Scan for the cell matching the given text and deliver its [x, y] coordinate at center. 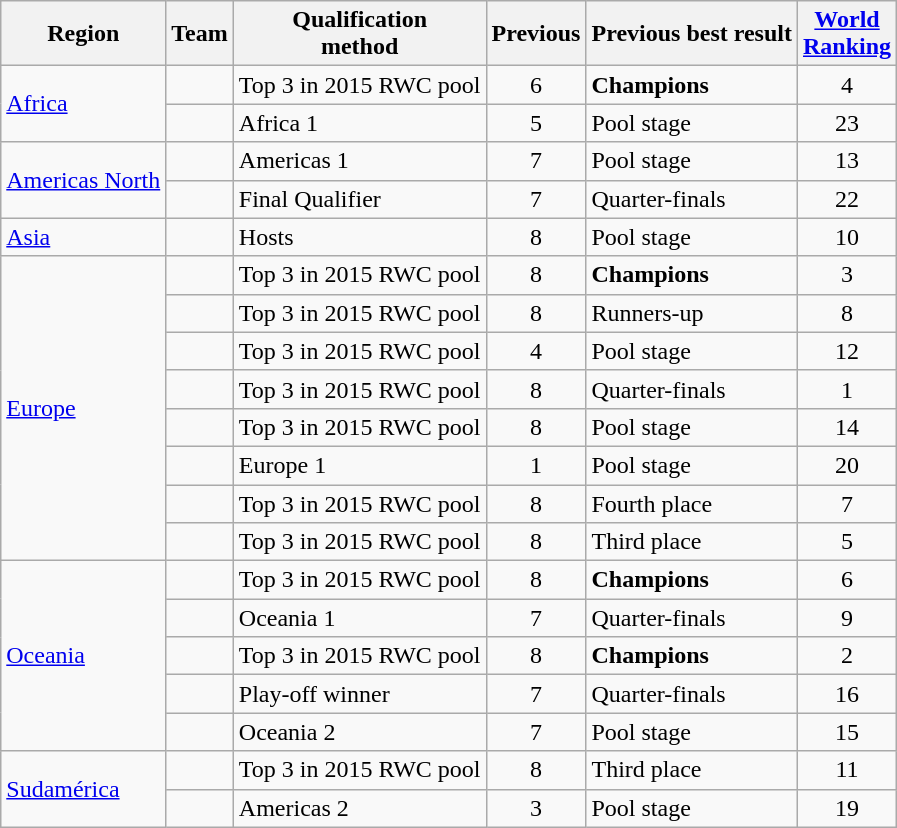
Africa [84, 104]
Fourth place [692, 503]
15 [846, 732]
9 [846, 618]
22 [846, 199]
Play-off winner [360, 694]
Hosts [360, 237]
Americas 1 [360, 161]
Oceania 2 [360, 732]
19 [846, 808]
Qualificationmethod [360, 34]
Team [200, 34]
14 [846, 427]
Previous best result [692, 34]
Asia [84, 237]
Previous [536, 34]
23 [846, 123]
16 [846, 694]
Africa 1 [360, 123]
Oceania 1 [360, 618]
Oceania [84, 656]
10 [846, 237]
WorldRanking [846, 34]
Americas North [84, 180]
12 [846, 351]
Runners-up [692, 313]
Americas 2 [360, 808]
2 [846, 656]
Europe 1 [360, 465]
Final Qualifier [360, 199]
Europe [84, 408]
13 [846, 161]
Region [84, 34]
11 [846, 770]
20 [846, 465]
Sudamérica [84, 789]
